From the cell containing the given text, extract its center point as (x, y) coordinate. 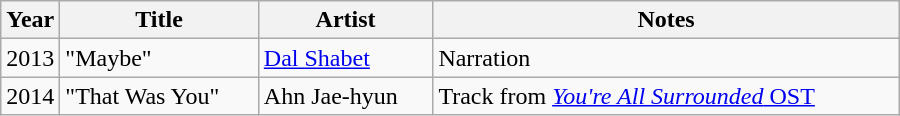
Notes (666, 20)
2014 (30, 96)
Year (30, 20)
Artist (346, 20)
2013 (30, 58)
"Maybe" (160, 58)
Dal Shabet (346, 58)
Ahn Jae-hyun (346, 96)
Narration (666, 58)
Title (160, 20)
Track from You're All Surrounded OST (666, 96)
"That Was You" (160, 96)
